For the text-containing cell, return its midpoint in (X, Y) coordinate format. 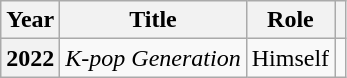
Role (290, 20)
Himself (290, 58)
2022 (30, 58)
Title (153, 20)
K-pop Generation (153, 58)
Year (30, 20)
